Locate the cell with the specified text and output its (x, y) center coordinate. 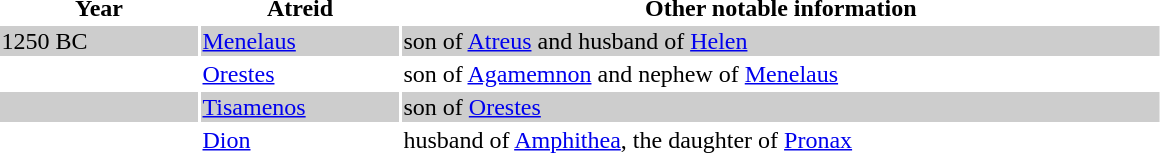
1250 BC (99, 41)
son of Atreus and husband of Helen (781, 41)
Menelaus (300, 41)
son of Agamemnon and nephew of Menelaus (781, 74)
son of Orestes (781, 107)
Orestes (300, 74)
Tisamenos (300, 107)
